Capture the cell that displays the provided text and extract its [X, Y] central coordinate. 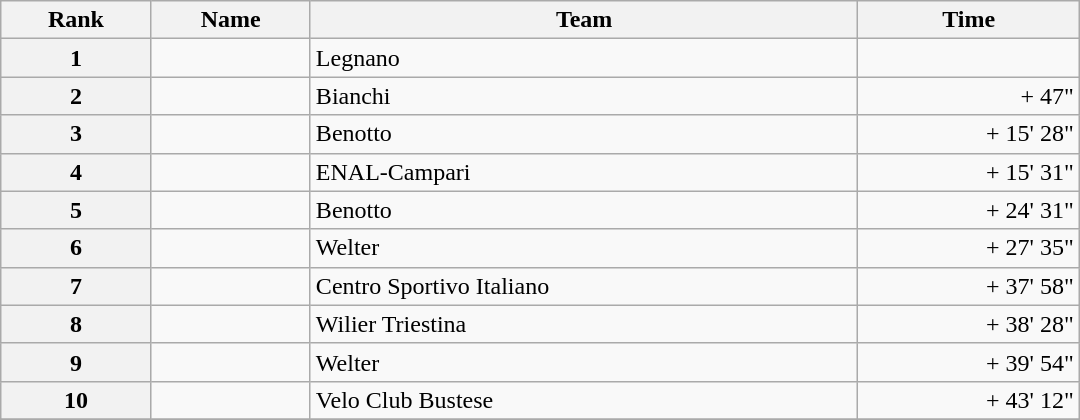
+ 43' 12" [968, 400]
3 [76, 134]
Time [968, 20]
Legnano [584, 58]
+ 24' 31" [968, 210]
9 [76, 362]
8 [76, 324]
+ 39' 54" [968, 362]
Rank [76, 20]
+ 15' 31" [968, 172]
+ 47" [968, 96]
Team [584, 20]
Bianchi [584, 96]
Velo Club Bustese [584, 400]
Wilier Triestina [584, 324]
6 [76, 248]
ENAL-Campari [584, 172]
+ 38' 28" [968, 324]
Centro Sportivo Italiano [584, 286]
4 [76, 172]
10 [76, 400]
Name [230, 20]
+ 37' 58" [968, 286]
1 [76, 58]
2 [76, 96]
7 [76, 286]
+ 15' 28" [968, 134]
5 [76, 210]
+ 27' 35" [968, 248]
